Capture the cell that displays the provided text and extract its (X, Y) central coordinate. 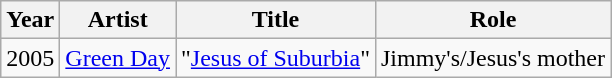
Artist (118, 20)
2005 (30, 58)
"Jesus of Suburbia" (276, 58)
Green Day (118, 58)
Year (30, 20)
Role (492, 20)
Title (276, 20)
Jimmy's/Jesus's mother (492, 58)
